Provide the [x, y] coordinate of the cell's center where the given text is located.  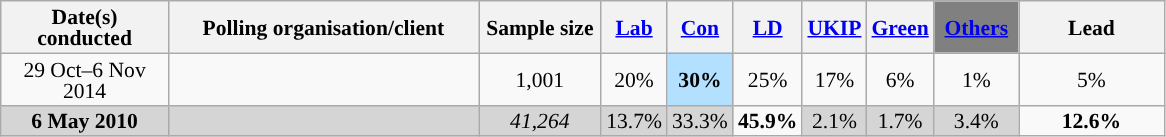
Sample size [540, 27]
6% [900, 79]
Lab [634, 27]
33.3% [700, 120]
20% [634, 79]
3.4% [976, 120]
25% [768, 79]
UKIP [834, 27]
29 Oct–6 Nov 2014 [85, 79]
6 May 2010 [85, 120]
Lead [1092, 27]
Green [900, 27]
1.7% [900, 120]
41,264 [540, 120]
1% [976, 79]
30% [700, 79]
12.6% [1092, 120]
Others [976, 27]
17% [834, 79]
Date(s)conducted [85, 27]
LD [768, 27]
Polling organisation/client [323, 27]
2.1% [834, 120]
13.7% [634, 120]
5% [1092, 79]
1,001 [540, 79]
45.9% [768, 120]
Con [700, 27]
